Scan for the cell matching the given text and deliver its (X, Y) coordinate at center. 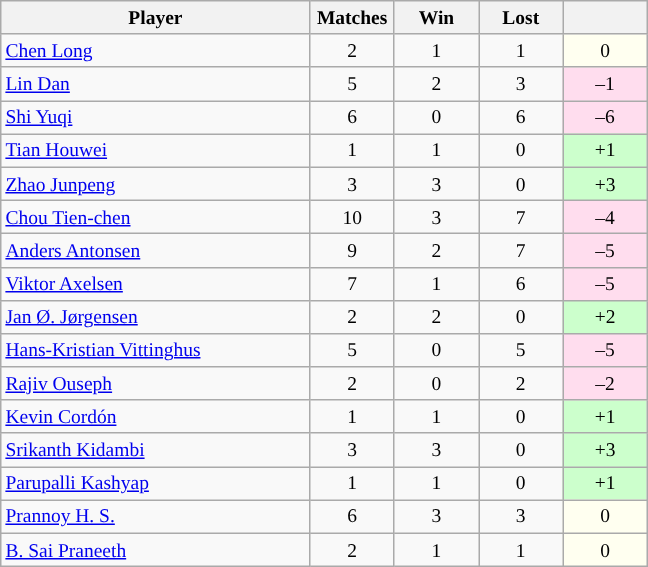
Jan Ø. Jørgensen (156, 316)
+2 (605, 316)
–6 (605, 118)
10 (352, 216)
Shi Yuqi (156, 118)
Chen Long (156, 50)
Lost (521, 18)
Player (156, 18)
Kevin Cordón (156, 416)
Parupalli Kashyap (156, 484)
Tian Houwei (156, 150)
Lin Dan (156, 84)
Rajiv Ouseph (156, 384)
Zhao Junpeng (156, 184)
Viktor Axelsen (156, 284)
–4 (605, 216)
Prannoy H. S. (156, 516)
Win (436, 18)
–2 (605, 384)
B. Sai Praneeth (156, 550)
Anders Antonsen (156, 250)
Srikanth Kidambi (156, 450)
–1 (605, 84)
Chou Tien-chen (156, 216)
Matches (352, 18)
9 (352, 250)
Hans-Kristian Vittinghus (156, 350)
